Return the [x, y] coordinate for the center point of the cell that contains the specified text.  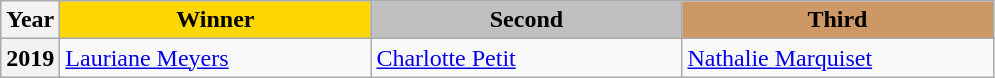
Year [30, 20]
Third [838, 20]
Winner [216, 20]
Second [526, 20]
Lauriane Meyers [216, 58]
Nathalie Marquiset [838, 58]
Charlotte Petit [526, 58]
2019 [30, 58]
